Find where the given text appears and provide that cell's center as [x, y] coordinate. 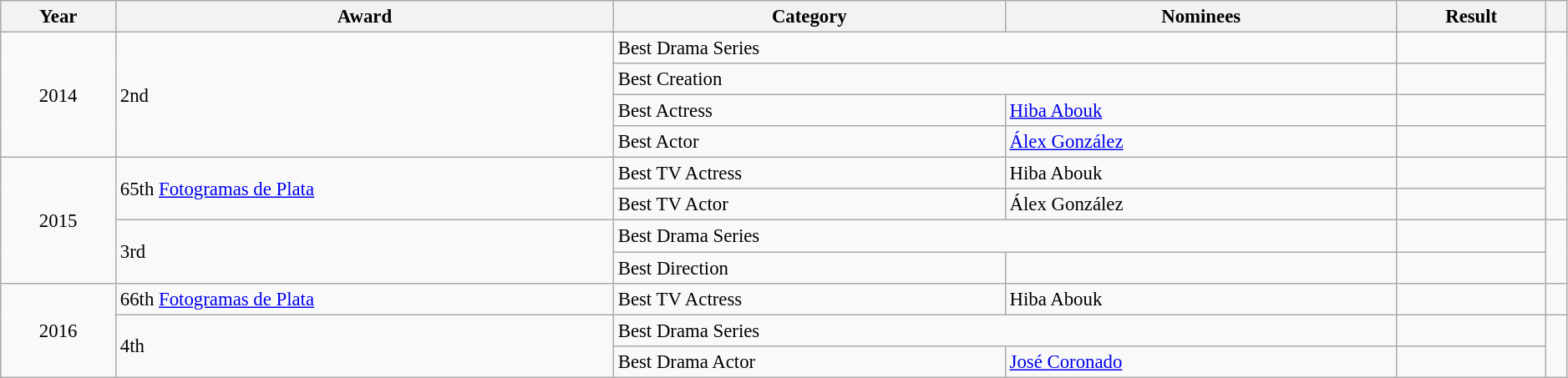
65th Fotogramas de Plata [365, 189]
Best TV Actor [809, 204]
Best Actress [809, 111]
2014 [58, 95]
Category [809, 17]
Best Drama Actor [809, 361]
4th [365, 345]
66th Fotogramas de Plata [365, 299]
Best Actor [809, 142]
Nominees [1201, 17]
2nd [365, 95]
2016 [58, 330]
2015 [58, 220]
Award [365, 17]
Best Direction [809, 268]
Best Creation [1005, 79]
Result [1471, 17]
Year [58, 17]
José Coronado [1201, 361]
3rd [365, 252]
